Detect which cell encompasses the target text, then output its [x, y] center coordinate. 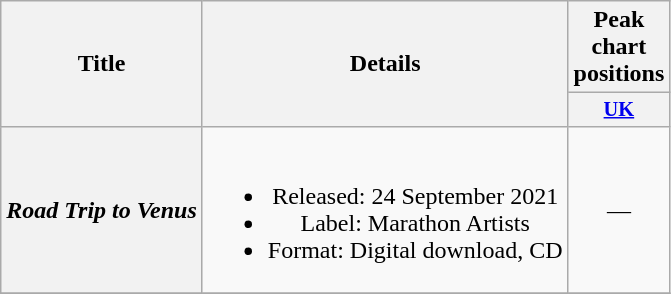
Details [385, 64]
Title [102, 64]
Peak chart positions [619, 47]
Released: 24 September 2021Label: Marathon ArtistsFormat: Digital download, CD [385, 210]
Road Trip to Venus [102, 210]
UK [619, 110]
— [619, 210]
